Return [X, Y] of the center of cell containing provided text 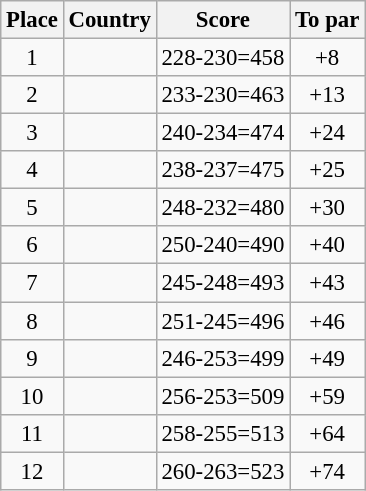
246-253=499 [223, 358]
11 [32, 433]
Score [223, 20]
228-230=458 [223, 58]
12 [32, 471]
245-248=493 [223, 283]
7 [32, 283]
251-245=496 [223, 321]
240-234=474 [223, 133]
10 [32, 396]
8 [32, 321]
258-255=513 [223, 433]
250-240=490 [223, 245]
+46 [328, 321]
233-230=463 [223, 95]
+30 [328, 208]
248-232=480 [223, 208]
3 [32, 133]
1 [32, 58]
To par [328, 20]
+8 [328, 58]
+24 [328, 133]
256-253=509 [223, 396]
2 [32, 95]
260-263=523 [223, 471]
+25 [328, 170]
+40 [328, 245]
+13 [328, 95]
+49 [328, 358]
9 [32, 358]
Country [110, 20]
6 [32, 245]
+59 [328, 396]
238-237=475 [223, 170]
+64 [328, 433]
+43 [328, 283]
Place [32, 20]
+74 [328, 471]
5 [32, 208]
4 [32, 170]
